Provide the (X, Y) coordinate of the cell's center where the given text is located.  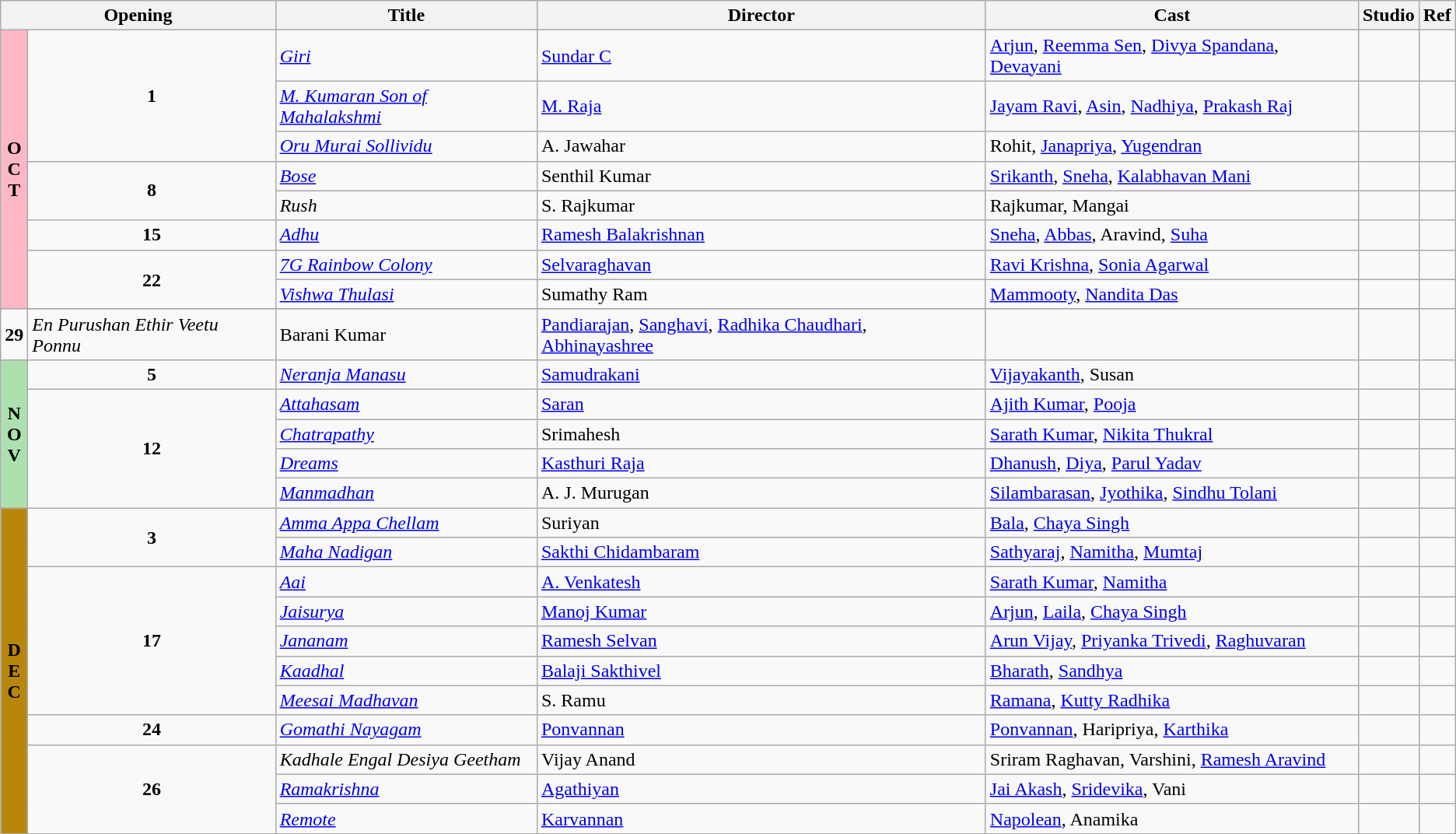
Senthil Kumar (761, 176)
Jananam (406, 641)
Vijay Anand (761, 759)
Ramesh Selvan (761, 641)
Ramana, Kutty Radhika (1171, 700)
Sathyaraj, Namitha, Mumtaj (1171, 552)
Suriyan (761, 523)
Jayam Ravi, Asin, Nadhiya, Prakash Raj (1171, 106)
Kasthuri Raja (761, 464)
Karvannan (761, 818)
Remote (406, 818)
S. Ramu (761, 700)
Balaji Sakthivel (761, 671)
Jaisurya (406, 611)
15 (152, 235)
Mammooty, Nandita Das (1171, 294)
Manoj Kumar (761, 611)
Ref (1437, 16)
Sundar C (761, 56)
17 (152, 641)
Srimahesh (761, 433)
Rajkumar, Mangai (1171, 205)
Ramakrishna (406, 789)
Arun Vijay, Priyanka Trivedi, Raghuvaran (1171, 641)
Kadhale Engal Desiya Geetham (406, 759)
Chatrapathy (406, 433)
Sakthi Chidambaram (761, 552)
8 (152, 191)
Agathiyan (761, 789)
Ponvannan (761, 730)
Samudrakani (761, 374)
24 (152, 730)
Vijayakanth, Susan (1171, 374)
Sriram Raghavan, Varshini, Ramesh Aravind (1171, 759)
Attahasam (406, 404)
Pandiarajan, Sanghavi, Radhika Chaudhari, Abhinayashree (761, 335)
7G Rainbow Colony (406, 265)
5 (152, 374)
Arjun, Reemma Sen, Divya Spandana, Devayani (1171, 56)
26 (152, 789)
Ajith Kumar, Pooja (1171, 404)
Dreams (406, 464)
Opening (138, 16)
En Purushan Ethir Veetu Ponnu (152, 335)
A. J. Murugan (761, 493)
Ponvannan, Haripriya, Karthika (1171, 730)
Ravi Krishna, Sonia Agarwal (1171, 265)
Meesai Madhavan (406, 700)
Director (761, 16)
12 (152, 448)
Ramesh Balakrishnan (761, 235)
Title (406, 16)
Manmadhan (406, 493)
DEC (14, 671)
Kaadhal (406, 671)
Bala, Chaya Singh (1171, 523)
Rush (406, 205)
Srikanth, Sneha, Kalabhavan Mani (1171, 176)
Studio (1388, 16)
Giri (406, 56)
1 (152, 96)
Dhanush, Diya, Parul Yadav (1171, 464)
Barani Kumar (406, 335)
Maha Nadigan (406, 552)
Bose (406, 176)
Selvaraghavan (761, 265)
Amma Appa Chellam (406, 523)
Sneha, Abbas, Aravind, Suha (1171, 235)
A. Jawahar (761, 146)
Sumathy Ram (761, 294)
Sarath Kumar, Namitha (1171, 582)
S. Rajkumar (761, 205)
Adhu (406, 235)
Saran (761, 404)
3 (152, 538)
Cast (1171, 16)
29 (14, 335)
A. Venkatesh (761, 582)
NOV (14, 433)
M. Kumaran Son of Mahalakshmi (406, 106)
Sarath Kumar, Nikita Thukral (1171, 433)
M. Raja (761, 106)
Arjun, Laila, Chaya Singh (1171, 611)
Napolean, Anamika (1171, 818)
Bharath, Sandhya (1171, 671)
Silambarasan, Jyothika, Sindhu Tolani (1171, 493)
Aai (406, 582)
Oru Murai Sollividu (406, 146)
Gomathi Nayagam (406, 730)
Jai Akash, Sridevika, Vani (1171, 789)
22 (152, 279)
Rohit, Janapriya, Yugendran (1171, 146)
OCT (14, 170)
Vishwa Thulasi (406, 294)
Neranja Manasu (406, 374)
